Return [X, Y] of the center of cell containing provided text 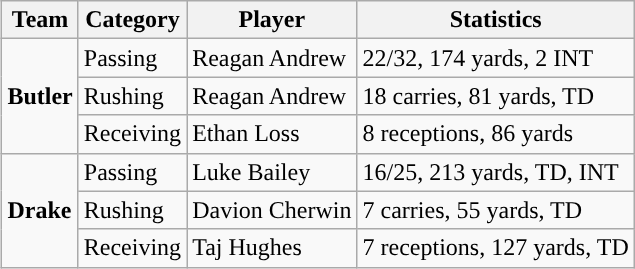
Team [40, 20]
18 carries, 81 yards, TD [496, 96]
Statistics [496, 20]
Ethan Loss [272, 134]
Taj Hughes [272, 248]
7 receptions, 127 yards, TD [496, 248]
Butler [40, 96]
Category [132, 20]
7 carries, 55 yards, TD [496, 210]
Drake [40, 210]
Player [272, 20]
Luke Bailey [272, 172]
Davion Cherwin [272, 210]
8 receptions, 86 yards [496, 134]
22/32, 174 yards, 2 INT [496, 58]
16/25, 213 yards, TD, INT [496, 172]
